Identify which cell holds the provided text, then report its [x, y] central coordinate. 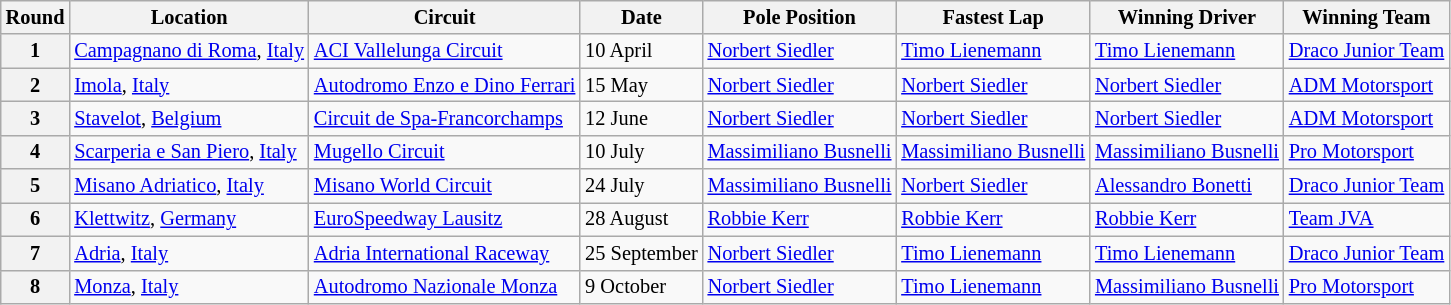
Location [189, 17]
Alessandro Bonetti [1187, 186]
Winning Driver [1187, 17]
10 July [641, 152]
Autodromo Nazionale Monza [444, 287]
Autodromo Enzo e Dino Ferrari [444, 85]
Scarperia e San Piero, Italy [189, 152]
Misano World Circuit [444, 186]
Monza, Italy [189, 287]
10 April [641, 51]
Date [641, 17]
25 September [641, 253]
Mugello Circuit [444, 152]
ACI Vallelunga Circuit [444, 51]
2 [36, 85]
Winning Team [1366, 17]
6 [36, 219]
Campagnano di Roma, Italy [189, 51]
Circuit de Spa-Francorchamps [444, 118]
7 [36, 253]
EuroSpeedway Lausitz [444, 219]
Klettwitz, Germany [189, 219]
Imola, Italy [189, 85]
1 [36, 51]
Team JVA [1366, 219]
Circuit [444, 17]
Pole Position [800, 17]
3 [36, 118]
28 August [641, 219]
Adria, Italy [189, 253]
24 July [641, 186]
Round [36, 17]
5 [36, 186]
12 June [641, 118]
8 [36, 287]
15 May [641, 85]
Misano Adriatico, Italy [189, 186]
Adria International Raceway [444, 253]
4 [36, 152]
Fastest Lap [993, 17]
9 October [641, 287]
Stavelot, Belgium [189, 118]
